Provide the (X, Y) coordinate of the cell's center where the given text is located.  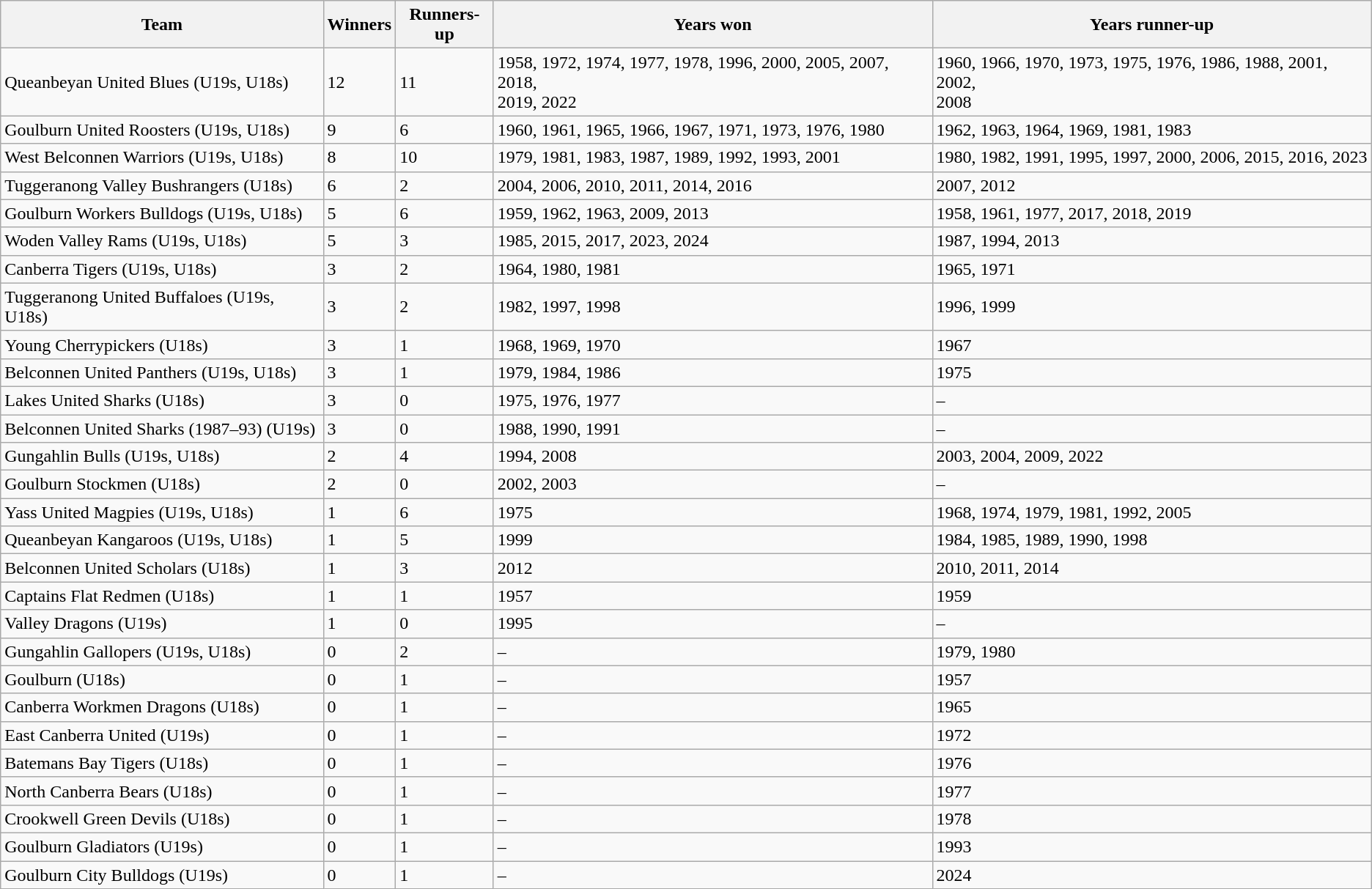
2012 (712, 568)
1976 (1152, 763)
Queanbeyan United Blues (U19s, U18s) (162, 82)
North Canberra Bears (U18s) (162, 791)
Belconnen United Scholars (U18s) (162, 568)
2003, 2004, 2009, 2022 (1152, 457)
Tuggeranong United Buffaloes (U19s, U18s) (162, 306)
2010, 2011, 2014 (1152, 568)
Captains Flat Redmen (U18s) (162, 596)
8 (359, 158)
Goulburn Gladiators (U19s) (162, 846)
1975, 1976, 1977 (712, 400)
Runners-up (444, 25)
1988, 1990, 1991 (712, 429)
10 (444, 158)
1964, 1980, 1981 (712, 269)
Belconnen United Panthers (U19s, U18s) (162, 372)
1999 (712, 540)
11 (444, 82)
1979, 1981, 1983, 1987, 1989, 1992, 1993, 2001 (712, 158)
1994, 2008 (712, 457)
Lakes United Sharks (U18s) (162, 400)
1958, 1972, 1974, 1977, 1978, 1996, 2000, 2005, 2007, 2018,2019, 2022 (712, 82)
Goulburn (U18s) (162, 679)
1980, 1982, 1991, 1995, 1997, 2000, 2006, 2015, 2016, 2023 (1152, 158)
1959, 1962, 1963, 2009, 2013 (712, 213)
4 (444, 457)
1965, 1971 (1152, 269)
12 (359, 82)
Belconnen United Sharks (1987–93) (U19s) (162, 429)
1979, 1980 (1152, 652)
West Belconnen Warriors (U19s, U18s) (162, 158)
1993 (1152, 846)
1978 (1152, 819)
1985, 2015, 2017, 2023, 2024 (712, 241)
1968, 1974, 1979, 1981, 1992, 2005 (1152, 512)
1960, 1961, 1965, 1966, 1967, 1971, 1973, 1976, 1980 (712, 130)
Tuggeranong Valley Bushrangers (U18s) (162, 185)
Goulburn City Bulldogs (U19s) (162, 874)
Valley Dragons (U19s) (162, 624)
Team (162, 25)
Canberra Workmen Dragons (U18s) (162, 707)
Queanbeyan Kangaroos (U19s, U18s) (162, 540)
1965 (1152, 707)
9 (359, 130)
2007, 2012 (1152, 185)
1958, 1961, 1977, 2017, 2018, 2019 (1152, 213)
Goulburn United Roosters (U19s, U18s) (162, 130)
Gungahlin Gallopers (U19s, U18s) (162, 652)
1967 (1152, 344)
Canberra Tigers (U19s, U18s) (162, 269)
Winners (359, 25)
1968, 1969, 1970 (712, 344)
Years runner-up (1152, 25)
Yass United Magpies (U19s, U18s) (162, 512)
2002, 2003 (712, 484)
Woden Valley Rams (U19s, U18s) (162, 241)
1977 (1152, 791)
2004, 2006, 2010, 2011, 2014, 2016 (712, 185)
2024 (1152, 874)
1979, 1984, 1986 (712, 372)
1962, 1963, 1964, 1969, 1981, 1983 (1152, 130)
Crookwell Green Devils (U18s) (162, 819)
1982, 1997, 1998 (712, 306)
Gungahlin Bulls (U19s, U18s) (162, 457)
1959 (1152, 596)
1996, 1999 (1152, 306)
1972 (1152, 735)
1960, 1966, 1970, 1973, 1975, 1976, 1986, 1988, 2001, 2002,2008 (1152, 82)
East Canberra United (U19s) (162, 735)
1984, 1985, 1989, 1990, 1998 (1152, 540)
Batemans Bay Tigers (U18s) (162, 763)
1987, 1994, 2013 (1152, 241)
1995 (712, 624)
Goulburn Workers Bulldogs (U19s, U18s) (162, 213)
Goulburn Stockmen (U18s) (162, 484)
Young Cherrypickers (U18s) (162, 344)
Years won (712, 25)
